For the text-containing cell, return its midpoint in (X, Y) coordinate format. 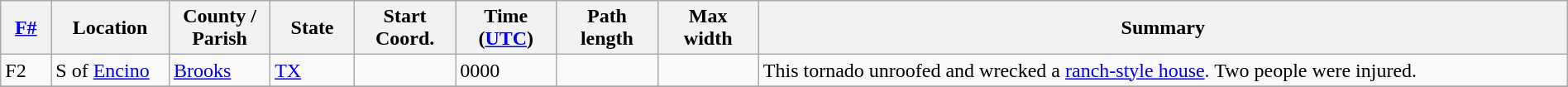
Path length (607, 28)
F2 (26, 70)
S of Encino (111, 70)
Summary (1163, 28)
F# (26, 28)
This tornado unroofed and wrecked a ranch-style house. Two people were injured. (1163, 70)
TX (313, 70)
Start Coord. (404, 28)
0000 (506, 70)
Location (111, 28)
County / Parish (219, 28)
Brooks (219, 70)
State (313, 28)
Max width (708, 28)
Time (UTC) (506, 28)
